Determine the [X, Y] coordinate at the center of the cell enclosing the given text.  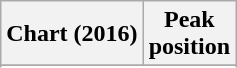
Chart (2016) [72, 34]
Peakposition [189, 34]
